Scan for the cell matching the given text and deliver its [X, Y] coordinate at center. 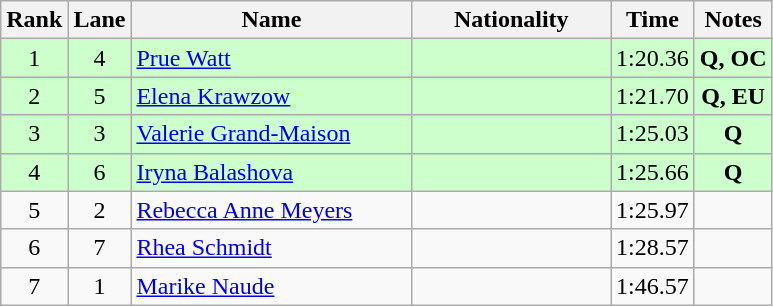
Time [653, 20]
Name [272, 20]
Elena Krawzow [272, 96]
1:25.66 [653, 172]
Rebecca Anne Meyers [272, 210]
Q, EU [733, 96]
Lane [100, 20]
Rhea Schmidt [272, 248]
1:46.57 [653, 286]
Prue Watt [272, 58]
1:21.70 [653, 96]
Q, OC [733, 58]
Rank [34, 20]
Valerie Grand-Maison [272, 134]
Iryna Balashova [272, 172]
Nationality [512, 20]
Notes [733, 20]
1:25.03 [653, 134]
1:20.36 [653, 58]
1:28.57 [653, 248]
1:25.97 [653, 210]
Marike Naude [272, 286]
